Pinpoint the cell where the given text exists, returning its (X, Y) midpoint coordinate. 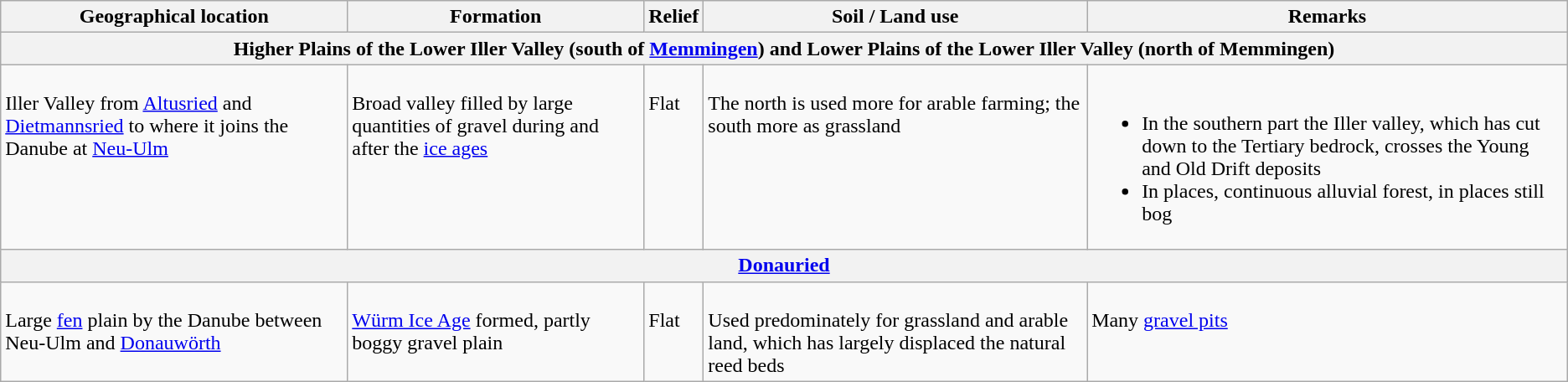
Geographical location (174, 17)
Broad valley filled by large quantities of gravel during and after the ice ages (496, 157)
Iller Valley from Altusried and Dietmannsried to where it joins the Danube at Neu-Ulm (174, 157)
Relief (673, 17)
Many gravel pits (1328, 332)
Würm Ice Age formed, partly boggy gravel plain (496, 332)
Higher Plains of the Lower Iller Valley (south of Memmingen) and Lower Plains of the Lower Iller Valley (north of Memmingen) (784, 49)
Soil / Land use (895, 17)
Large fen plain by the Danube between Neu-Ulm and Donauwörth (174, 332)
The north is used more for arable farming; the south more as grassland (895, 157)
Donauried (784, 266)
Used predominately for grassland and arable land, which has largely displaced the natural reed beds (895, 332)
Formation (496, 17)
Remarks (1328, 17)
